Identify which cell holds the provided text, then report its (x, y) central coordinate. 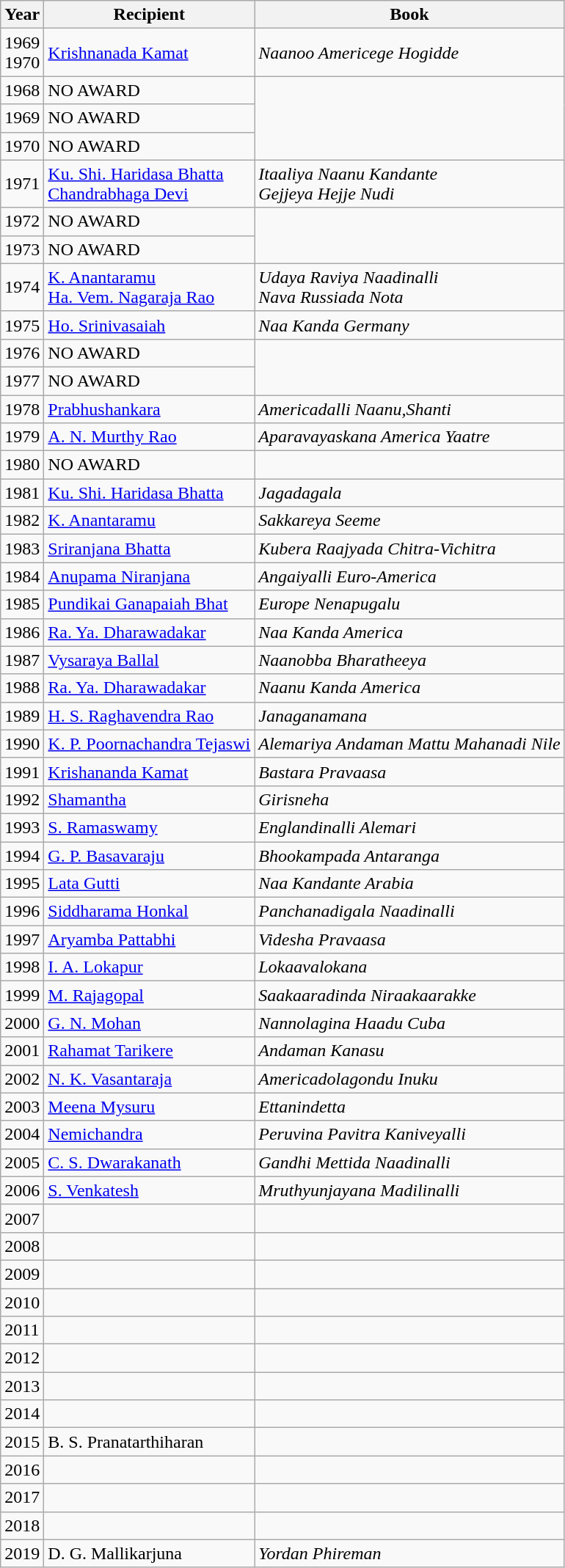
1974 (22, 287)
Videsha Pravaasa (409, 939)
S. Ramaswamy (150, 827)
2005 (22, 1162)
Naa Kandante Arabia (409, 884)
2015 (22, 1442)
Naa Kanda America (409, 632)
A. N. Murthy Rao (150, 437)
Angaiyalli Euro-America (409, 576)
1982 (22, 521)
Gandhi Mettida Naadinalli (409, 1162)
H. S. Raghavendra Rao (150, 716)
1996 (22, 912)
Mruthyunjayana Madilinalli (409, 1190)
1994 (22, 856)
1978 (22, 409)
2012 (22, 1358)
2017 (22, 1498)
2007 (22, 1218)
1973 (22, 249)
K. AnantaramuHa. Vem. Nagaraja Rao (150, 287)
Ku. Shi. Haridasa BhattaChandrabhaga Devi (150, 183)
1993 (22, 827)
1992 (22, 799)
N. K. Vasantaraja (150, 1079)
1977 (22, 381)
Pundikai Ganapaiah Bhat (150, 604)
1990 (22, 744)
2018 (22, 1525)
Naanoo Americege Hogidde (409, 53)
2011 (22, 1330)
B. S. Pranatarthiharan (150, 1442)
Udaya Raviya NaadinalliNava Russiada Nota (409, 287)
Book (409, 15)
Ettanindetta (409, 1107)
Vysaraya Ballal (150, 660)
C. S. Dwarakanath (150, 1162)
Jagadagala (409, 493)
Nannolagina Haadu Cuba (409, 1023)
1981 (22, 493)
1986 (22, 632)
M. Rajagopal (150, 995)
2010 (22, 1302)
Krishnanada Kamat (150, 53)
Alemariya Andaman Mattu Mahanadi Nile (409, 744)
1999 (22, 995)
G. P. Basavaraju (150, 856)
K. Anantaramu (150, 521)
2009 (22, 1274)
K. P. Poornachandra Tejaswi (150, 744)
Ku. Shi. Haridasa Bhatta (150, 493)
2006 (22, 1190)
1972 (22, 221)
1970 (22, 146)
D. G. Mallikarjuna (150, 1553)
Krishananda Kamat (150, 772)
2003 (22, 1107)
Bastara Pravaasa (409, 772)
Shamantha (150, 799)
Bhookampada Antaranga (409, 856)
Lata Gutti (150, 884)
Girisneha (409, 799)
1968 (22, 90)
Janaganamana (409, 716)
Europe Nenapugalu (409, 604)
Naanobba Bharatheeya (409, 660)
Panchanadigala Naadinalli (409, 912)
1980 (22, 465)
2002 (22, 1079)
1989 (22, 716)
2008 (22, 1246)
Aryamba Pattabhi (150, 939)
19691970 (22, 53)
Itaaliya Naanu KandanteGejjeya Hejje Nudi (409, 183)
1987 (22, 660)
1975 (22, 325)
1985 (22, 604)
2004 (22, 1135)
2019 (22, 1553)
Peruvina Pavitra Kaniveyalli (409, 1135)
1995 (22, 884)
Englandinalli Alemari (409, 827)
Naa Kanda Germany (409, 325)
Rahamat Tarikere (150, 1051)
Sriranjana Bhatta (150, 549)
1971 (22, 183)
1969 (22, 118)
G. N. Mohan (150, 1023)
Kubera Raajyada Chitra-Vichitra (409, 549)
Yordan Phireman (409, 1553)
Aparavayaskana America Yaatre (409, 437)
Andaman Kanasu (409, 1051)
Ho. Srinivasaiah (150, 325)
2013 (22, 1386)
Anupama Niranjana (150, 576)
Americadolagondu Inuku (409, 1079)
2001 (22, 1051)
Naanu Kanda America (409, 688)
2016 (22, 1470)
1991 (22, 772)
Lokaavalokana (409, 967)
2000 (22, 1023)
Meena Mysuru (150, 1107)
Siddharama Honkal (150, 912)
1984 (22, 576)
1988 (22, 688)
1976 (22, 353)
Prabhushankara (150, 409)
Saakaaradinda Niraakaarakke (409, 995)
S. Venkatesh (150, 1190)
1997 (22, 939)
I. A. Lokapur (150, 967)
Americadalli Naanu,Shanti (409, 409)
Year (22, 15)
Sakkareya Seeme (409, 521)
1983 (22, 549)
1998 (22, 967)
1979 (22, 437)
Nemichandra (150, 1135)
2014 (22, 1414)
Recipient (150, 15)
